Detect which cell encompasses the target text, then output its (x, y) center coordinate. 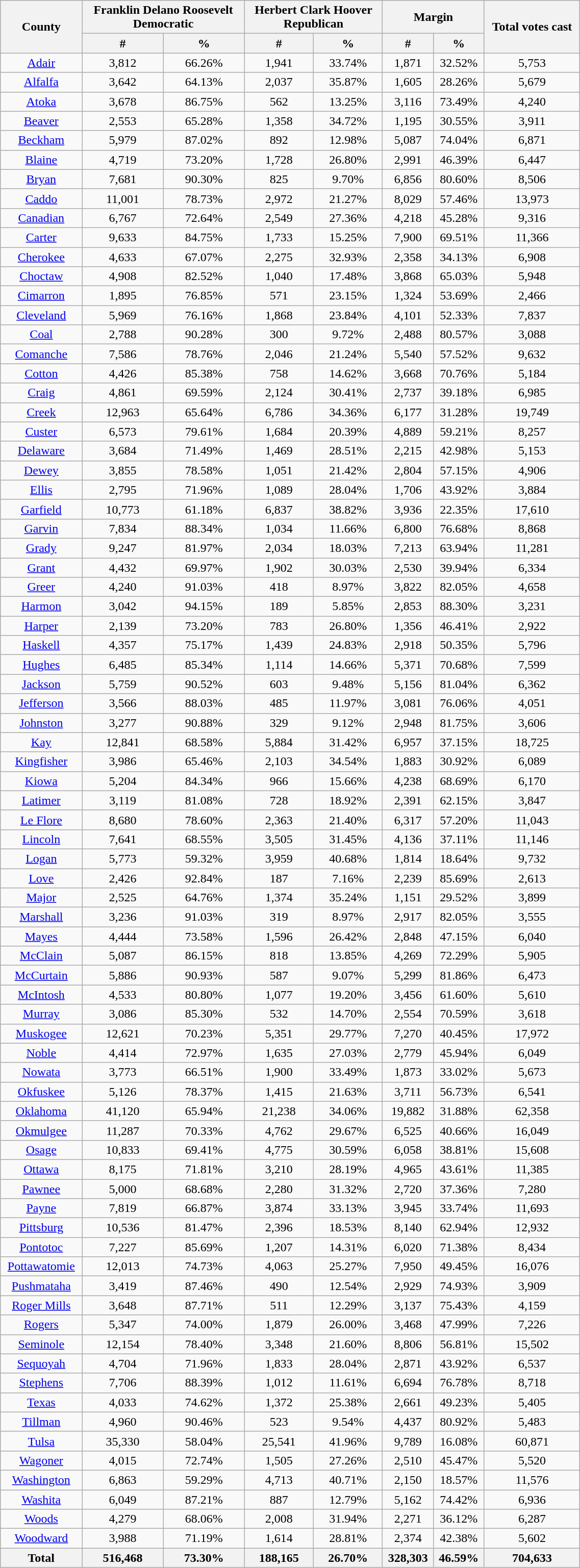
45.47% (459, 1460)
4,063 (279, 1267)
31.45% (348, 839)
Le Flore (41, 820)
2,374 (408, 1538)
5,351 (279, 1033)
92.84% (204, 878)
2,103 (279, 762)
86.75% (204, 102)
2,466 (532, 296)
Rogers (41, 1325)
61.60% (459, 995)
Caddo (41, 198)
5,299 (408, 975)
6,362 (532, 684)
34.72% (348, 121)
90.88% (204, 723)
4,432 (122, 568)
4,658 (532, 587)
1,635 (279, 1053)
13.25% (348, 102)
Bryan (41, 179)
7,681 (122, 179)
704,633 (532, 1558)
Tulsa (41, 1441)
887 (279, 1499)
8,175 (122, 1169)
40.45% (459, 1033)
6,334 (532, 568)
32.52% (459, 63)
6,040 (532, 937)
Latimer (41, 800)
1,728 (279, 160)
Tillman (41, 1422)
85.30% (204, 1014)
72.74% (204, 1460)
40.66% (459, 1130)
88.03% (204, 703)
2,853 (408, 606)
6,485 (122, 665)
3,812 (122, 63)
80.57% (459, 335)
Grant (41, 568)
4,426 (122, 373)
5,520 (532, 1460)
2,972 (279, 198)
46.59% (459, 1558)
90.46% (204, 1422)
2,613 (532, 878)
6,957 (408, 742)
3,668 (408, 373)
15.25% (348, 237)
17.48% (348, 276)
5,204 (122, 781)
8,680 (122, 820)
490 (279, 1286)
11,576 (532, 1480)
40.68% (348, 858)
2,139 (122, 626)
4,960 (122, 1422)
3,936 (408, 509)
Garvin (41, 528)
Atoka (41, 102)
75.17% (204, 645)
5,483 (532, 1422)
Major (41, 898)
57.15% (459, 470)
189 (279, 606)
2,280 (279, 1189)
9,247 (122, 548)
8,506 (532, 179)
90.28% (204, 335)
3,210 (279, 1169)
5,979 (122, 140)
6,908 (532, 257)
Logan (41, 858)
5,371 (408, 665)
3,618 (532, 1014)
2,991 (408, 160)
8,140 (408, 1228)
35,330 (122, 1441)
2,391 (408, 800)
2,929 (408, 1286)
81.75% (459, 723)
2,922 (532, 626)
6,767 (122, 218)
36.12% (459, 1519)
Pottawatomie (41, 1267)
28.51% (348, 451)
69.59% (204, 393)
49.23% (459, 1402)
13,973 (532, 198)
11.61% (348, 1383)
1,012 (279, 1383)
8,257 (532, 432)
4,269 (408, 956)
3,868 (408, 276)
2,426 (122, 878)
6,525 (408, 1130)
78.58% (204, 470)
47.99% (459, 1325)
Total votes cast (532, 27)
37.15% (459, 742)
57.20% (459, 820)
8,806 (408, 1344)
15.66% (348, 781)
Cimarron (41, 296)
2,848 (408, 937)
7,599 (532, 665)
45.94% (459, 1053)
78.60% (204, 820)
42.98% (459, 451)
37.36% (459, 1189)
12.98% (348, 140)
187 (279, 878)
90.30% (204, 179)
21,238 (279, 1111)
1,902 (279, 568)
4,906 (532, 470)
18.64% (459, 858)
Beckham (41, 140)
Stephens (41, 1383)
Dewey (41, 470)
30.03% (348, 568)
Pittsburg (41, 1228)
5,602 (532, 1538)
5,405 (532, 1402)
2,008 (279, 1519)
76.06% (459, 703)
2,396 (279, 1228)
2,737 (408, 393)
2,239 (408, 878)
Lincoln (41, 839)
27.03% (348, 1053)
603 (279, 684)
1,077 (279, 995)
39.94% (459, 568)
1,941 (279, 63)
1,883 (408, 762)
1,324 (408, 296)
Margin (434, 17)
2,948 (408, 723)
3,678 (122, 102)
87.71% (204, 1305)
1,207 (279, 1247)
3,773 (122, 1072)
Ellis (41, 490)
2,275 (279, 257)
8,718 (532, 1383)
82.52% (204, 276)
5,753 (532, 63)
Franklin Delano RooseveltDemocratic (163, 17)
70.33% (204, 1130)
5,184 (532, 373)
40.71% (348, 1480)
20.39% (348, 432)
1,895 (122, 296)
7,226 (532, 1325)
6,541 (532, 1092)
29.67% (348, 1130)
4,719 (122, 160)
9.48% (348, 684)
3,606 (532, 723)
12.54% (348, 1286)
Delaware (41, 451)
69.51% (459, 237)
65.03% (459, 276)
66.87% (204, 1208)
825 (279, 179)
14.70% (348, 1014)
7,706 (122, 1383)
3,945 (408, 1208)
783 (279, 626)
26.42% (348, 937)
6,856 (408, 179)
3,137 (408, 1305)
6,800 (408, 528)
66.51% (204, 1072)
3,119 (122, 800)
21.60% (348, 1344)
8,868 (532, 528)
4,033 (122, 1402)
74.00% (204, 1325)
46.41% (459, 626)
25.27% (348, 1267)
72.97% (204, 1053)
1,089 (279, 490)
8,434 (532, 1247)
Nowata (41, 1072)
Kiowa (41, 781)
64.76% (204, 898)
88.39% (204, 1383)
3,959 (279, 858)
Noble (41, 1053)
28.26% (459, 82)
4,533 (122, 995)
Roger Mills (41, 1305)
31.32% (348, 1189)
21.24% (348, 354)
1,374 (279, 898)
1,900 (279, 1072)
41.96% (348, 1441)
6,837 (279, 509)
1,684 (279, 432)
71.81% (204, 1169)
60,871 (532, 1441)
11.97% (348, 703)
328,303 (408, 1558)
78.37% (204, 1092)
31.28% (459, 412)
56.81% (459, 1344)
523 (279, 1422)
2,124 (279, 393)
65.46% (204, 762)
2,554 (408, 1014)
Jackson (41, 684)
5,162 (408, 1499)
4,279 (122, 1519)
11,693 (532, 1208)
7,586 (122, 354)
26.00% (348, 1325)
4,762 (279, 1130)
5,679 (532, 82)
7,834 (122, 528)
2,779 (408, 1053)
3,566 (122, 703)
81.86% (459, 975)
86.15% (204, 956)
758 (279, 373)
Okfuskee (41, 1092)
37.11% (459, 839)
2,795 (122, 490)
22.35% (459, 509)
2,525 (122, 898)
12,841 (122, 742)
511 (279, 1305)
4,437 (408, 1422)
69.41% (204, 1150)
87.21% (204, 1499)
1,151 (408, 898)
966 (279, 781)
19,749 (532, 412)
3,236 (122, 917)
2,804 (408, 470)
Creek (41, 412)
80.60% (459, 179)
5,773 (122, 858)
Muskogee (41, 1033)
72.29% (459, 956)
56.73% (459, 1092)
65.64% (204, 412)
21.27% (348, 198)
Coal (41, 335)
7.16% (348, 878)
1,114 (279, 665)
68.58% (204, 742)
74.62% (204, 1402)
300 (279, 335)
16.08% (459, 1441)
4,414 (122, 1053)
8,029 (408, 198)
1,706 (408, 490)
19.20% (348, 995)
892 (279, 140)
31.94% (348, 1519)
3,419 (122, 1286)
23.15% (348, 296)
18,725 (532, 742)
3,042 (122, 606)
2,271 (408, 1519)
4,357 (122, 645)
Kay (41, 742)
6,985 (532, 393)
6,871 (532, 140)
35.24% (348, 898)
9.70% (348, 179)
1,034 (279, 528)
9,732 (532, 858)
76.68% (459, 528)
14.66% (348, 665)
71.38% (459, 1247)
15,502 (532, 1344)
4,704 (122, 1363)
38.82% (348, 509)
27.26% (348, 1460)
53.69% (459, 296)
1,605 (408, 82)
7,950 (408, 1267)
4,444 (122, 937)
75.43% (459, 1305)
30.59% (348, 1150)
3,684 (122, 451)
Blaine (41, 160)
188,165 (279, 1558)
Craig (41, 393)
42.38% (459, 1538)
11,385 (532, 1169)
76.16% (204, 315)
14.62% (348, 373)
2,788 (122, 335)
6,089 (532, 762)
70.23% (204, 1033)
2,871 (408, 1363)
587 (279, 975)
Garfield (41, 509)
Pushmataha (41, 1286)
4,101 (408, 315)
2,358 (408, 257)
818 (279, 956)
59.21% (459, 432)
Herbert Clark HooverRepublican (313, 17)
3,899 (532, 898)
1,051 (279, 470)
Ottawa (41, 1169)
5,153 (532, 451)
Mayes (41, 937)
29.52% (459, 898)
13.85% (348, 956)
46.39% (459, 160)
68.68% (204, 1189)
6,473 (532, 975)
7,819 (122, 1208)
25,541 (279, 1441)
71.49% (204, 451)
9.54% (348, 1422)
30.41% (348, 393)
64.13% (204, 82)
7,280 (532, 1189)
Grady (41, 548)
1,868 (279, 315)
2,037 (279, 82)
84.75% (204, 237)
28.19% (348, 1169)
17,610 (532, 509)
38.81% (459, 1150)
9,632 (532, 354)
3,088 (532, 335)
5,948 (532, 276)
4,051 (532, 703)
Hughes (41, 665)
11,287 (122, 1130)
3,231 (532, 606)
1,356 (408, 626)
9,789 (408, 1441)
4,861 (122, 393)
Jefferson (41, 703)
2,150 (408, 1480)
3,277 (122, 723)
9,316 (532, 218)
1,439 (279, 645)
2,917 (408, 917)
1,372 (279, 1402)
63.94% (459, 548)
5,156 (408, 684)
10,536 (122, 1228)
3,884 (532, 490)
80.80% (204, 995)
3,642 (122, 82)
Okmulgee (41, 1130)
3,086 (122, 1014)
3,986 (122, 762)
43.61% (459, 1169)
728 (279, 800)
3,855 (122, 470)
3,822 (408, 587)
47.15% (459, 937)
41,120 (122, 1111)
35.87% (348, 82)
87.02% (204, 140)
52.33% (459, 315)
70.59% (459, 1014)
3,847 (532, 800)
11,001 (122, 198)
Alfalfa (41, 82)
10,773 (122, 509)
32.93% (348, 257)
58.04% (204, 1441)
6,573 (122, 432)
73.49% (459, 102)
1,873 (408, 1072)
90.93% (204, 975)
3,116 (408, 102)
3,555 (532, 917)
3,505 (279, 839)
74.04% (459, 140)
1,040 (279, 276)
7,213 (408, 548)
74.93% (459, 1286)
4,238 (408, 781)
6,058 (408, 1150)
9,633 (122, 237)
12,154 (122, 1344)
29.77% (348, 1033)
67.07% (204, 257)
34.36% (348, 412)
28.81% (348, 1538)
Kingfisher (41, 762)
Pontotoc (41, 1247)
532 (279, 1014)
Greer (41, 587)
62.94% (459, 1228)
12.29% (348, 1305)
18.92% (348, 800)
2,488 (408, 335)
16,076 (532, 1267)
31.88% (459, 1111)
5,540 (408, 354)
7,641 (122, 839)
Washita (41, 1499)
81.97% (204, 548)
5,610 (532, 995)
6,863 (122, 1480)
1,505 (279, 1460)
2,661 (408, 1402)
18.53% (348, 1228)
24.83% (348, 645)
21.42% (348, 470)
65.94% (204, 1111)
Sequoyah (41, 1363)
34.54% (348, 762)
Oklahoma (41, 1111)
11,146 (532, 839)
59.29% (204, 1480)
Woodward (41, 1538)
73.58% (204, 937)
81.08% (204, 800)
9.12% (348, 723)
12,013 (122, 1267)
65.28% (204, 121)
15,608 (532, 1150)
2,530 (408, 568)
Cleveland (41, 315)
329 (279, 723)
3,911 (532, 121)
5,796 (532, 645)
County (41, 27)
1,614 (279, 1538)
Cotton (41, 373)
4,136 (408, 839)
1,358 (279, 121)
6,936 (532, 1499)
1,415 (279, 1092)
Washington (41, 1480)
2,720 (408, 1189)
5,000 (122, 1189)
485 (279, 703)
69.97% (204, 568)
76.85% (204, 296)
88.30% (459, 606)
Love (41, 878)
7,270 (408, 1033)
34.06% (348, 1111)
Marshall (41, 917)
12.79% (348, 1499)
5,969 (122, 315)
Adair (41, 63)
78.76% (204, 354)
11,043 (532, 820)
11.66% (348, 528)
12,621 (122, 1033)
2,510 (408, 1460)
80.92% (459, 1422)
62.15% (459, 800)
Payne (41, 1208)
1,195 (408, 121)
61.18% (204, 509)
Wagoner (41, 1460)
17,972 (532, 1033)
418 (279, 587)
6,694 (408, 1383)
1,814 (408, 858)
79.61% (204, 432)
2,034 (279, 548)
Seminole (41, 1344)
78.40% (204, 1344)
2,363 (279, 820)
319 (279, 917)
74.42% (459, 1499)
21.40% (348, 820)
57.52% (459, 354)
6,020 (408, 1247)
5.85% (348, 606)
5,884 (279, 742)
5,673 (532, 1072)
Haskell (41, 645)
3,348 (279, 1344)
1,596 (279, 937)
Murray (41, 1014)
81.47% (204, 1228)
Harmon (41, 606)
1,871 (408, 63)
6,287 (532, 1519)
6,786 (279, 412)
7,900 (408, 237)
68.69% (459, 781)
6,317 (408, 820)
2,918 (408, 645)
3,456 (408, 995)
26.70% (348, 1558)
2,553 (122, 121)
Johnston (41, 723)
71.19% (204, 1538)
78.73% (204, 198)
6,447 (532, 160)
Cherokee (41, 257)
6,537 (532, 1363)
6,177 (408, 412)
45.28% (459, 218)
516,468 (122, 1558)
7,227 (122, 1247)
Custer (41, 432)
5,126 (122, 1092)
3,711 (408, 1092)
87.46% (204, 1286)
25.38% (348, 1402)
27.36% (348, 218)
Pawnee (41, 1189)
4,633 (122, 257)
11,281 (532, 548)
4,908 (122, 276)
68.06% (204, 1519)
1,833 (279, 1363)
62,358 (532, 1111)
33.13% (348, 1208)
4,775 (279, 1150)
39.18% (459, 393)
5,886 (122, 975)
33.02% (459, 1072)
94.15% (204, 606)
85.34% (204, 665)
10,833 (122, 1150)
85.38% (204, 373)
4,889 (408, 432)
11,366 (532, 237)
12,932 (532, 1228)
562 (279, 102)
Canadian (41, 218)
Beaver (41, 121)
6,170 (532, 781)
9.72% (348, 335)
4,015 (122, 1460)
7,837 (532, 315)
18.03% (348, 548)
571 (279, 296)
30.55% (459, 121)
4,159 (532, 1305)
5,759 (122, 684)
72.64% (204, 218)
9.07% (348, 975)
1,469 (279, 451)
3,874 (279, 1208)
70.68% (459, 665)
81.04% (459, 684)
34.13% (459, 257)
3,468 (408, 1325)
3,081 (408, 703)
5,347 (122, 1325)
Harper (41, 626)
70.76% (459, 373)
14.31% (348, 1247)
Choctaw (41, 276)
Texas (41, 1402)
Total (41, 1558)
3,988 (122, 1538)
66.26% (204, 63)
4,965 (408, 1169)
23.84% (348, 315)
Woods (41, 1519)
33.49% (348, 1072)
Osage (41, 1150)
2,549 (279, 218)
2,046 (279, 354)
1,733 (279, 237)
90.52% (204, 684)
5,905 (532, 956)
21.63% (348, 1092)
50.35% (459, 645)
49.45% (459, 1267)
57.46% (459, 198)
Comanche (41, 354)
1,879 (279, 1325)
McClain (41, 956)
McCurtain (41, 975)
59.32% (204, 858)
4,713 (279, 1480)
3,909 (532, 1286)
12,963 (122, 412)
Carter (41, 237)
16,049 (532, 1130)
31.42% (348, 742)
84.34% (204, 781)
2,215 (408, 451)
18.57% (459, 1480)
4,218 (408, 218)
88.34% (204, 528)
19,882 (408, 1111)
74.73% (204, 1267)
76.78% (459, 1383)
73.30% (204, 1558)
30.92% (459, 762)
3,648 (122, 1305)
McIntosh (41, 995)
68.55% (204, 839)
